Pinpoint the cell where the given text exists, returning its (x, y) midpoint coordinate. 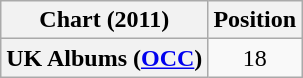
Position (255, 20)
Chart (2011) (104, 20)
18 (255, 58)
UK Albums (OCC) (104, 58)
